Pinpoint the cell where the given text exists, returning its (x, y) midpoint coordinate. 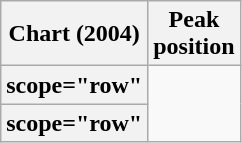
Peakposition (194, 34)
Chart (2004) (74, 34)
